Capture the cell that displays the provided text and extract its (x, y) central coordinate. 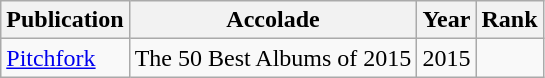
Rank (510, 20)
The 50 Best Albums of 2015 (273, 58)
Year (446, 20)
Pitchfork (65, 58)
Accolade (273, 20)
Publication (65, 20)
2015 (446, 58)
